Output the (x, y) coordinate of the center of the cell containing the given text.  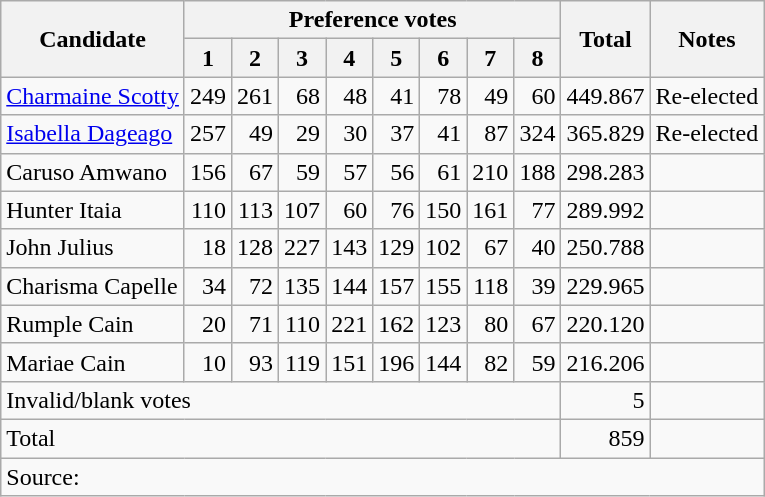
150 (444, 210)
107 (302, 210)
151 (350, 362)
249 (208, 96)
210 (490, 172)
8 (538, 58)
289.992 (606, 210)
3 (302, 58)
188 (538, 172)
Charisma Capelle (93, 286)
161 (490, 210)
118 (490, 286)
40 (538, 248)
1 (208, 58)
7 (490, 58)
4 (350, 58)
Preference votes (372, 20)
129 (396, 248)
John Julius (93, 248)
Charmaine Scotty (93, 96)
48 (350, 96)
Mariae Cain (93, 362)
143 (350, 248)
135 (302, 286)
102 (444, 248)
34 (208, 286)
155 (444, 286)
76 (396, 210)
221 (350, 324)
324 (538, 134)
Rumple Cain (93, 324)
227 (302, 248)
298.283 (606, 172)
20 (208, 324)
78 (444, 96)
449.867 (606, 96)
365.829 (606, 134)
123 (444, 324)
156 (208, 172)
Notes (707, 39)
113 (256, 210)
29 (302, 134)
93 (256, 362)
10 (208, 362)
220.120 (606, 324)
80 (490, 324)
87 (490, 134)
18 (208, 248)
Isabella Dageago (93, 134)
30 (350, 134)
162 (396, 324)
119 (302, 362)
57 (350, 172)
82 (490, 362)
229.965 (606, 286)
Invalid/blank votes (281, 400)
2 (256, 58)
77 (538, 210)
6 (444, 58)
128 (256, 248)
37 (396, 134)
261 (256, 96)
250.788 (606, 248)
Hunter Itaia (93, 210)
68 (302, 96)
196 (396, 362)
72 (256, 286)
Source: (382, 477)
56 (396, 172)
216.206 (606, 362)
71 (256, 324)
Caruso Amwano (93, 172)
859 (606, 438)
157 (396, 286)
39 (538, 286)
61 (444, 172)
Candidate (93, 39)
257 (208, 134)
